Output the (X, Y) coordinate of the center of the cell containing the given text.  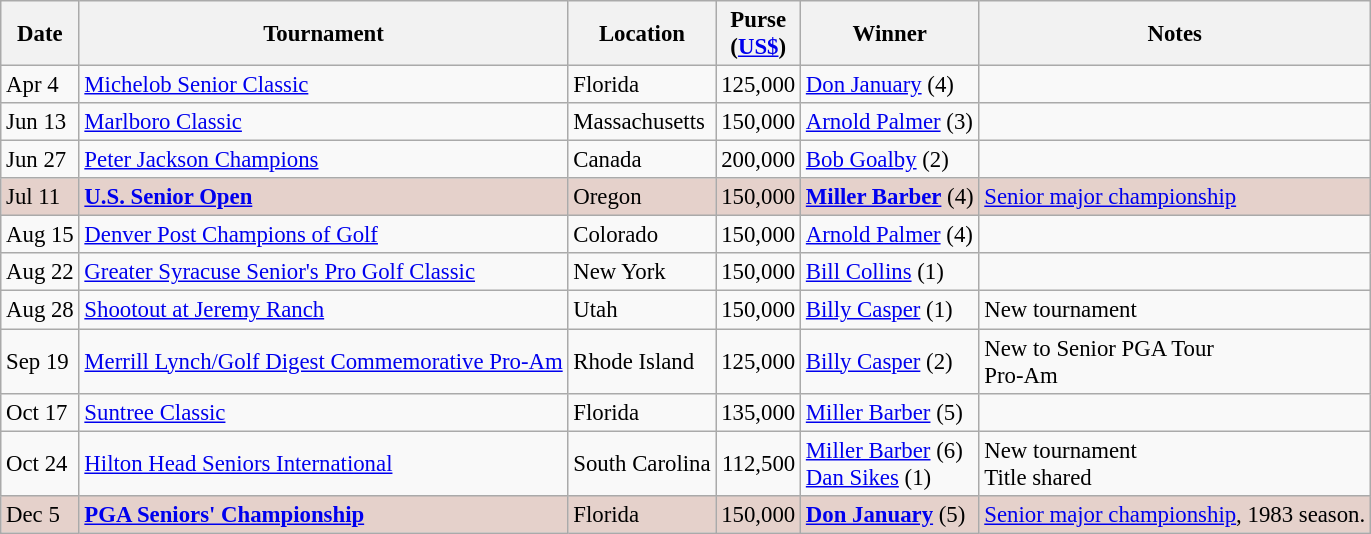
112,500 (758, 464)
Canada (642, 160)
Shootout at Jeremy Ranch (324, 310)
Arnold Palmer (4) (890, 235)
U.S. Senior Open (324, 197)
Billy Casper (2) (890, 362)
Greater Syracuse Senior's Pro Golf Classic (324, 273)
Purse(US$) (758, 34)
Oregon (642, 197)
Notes (1175, 34)
Billy Casper (1) (890, 310)
Senior major championship, 1983 season. (1175, 514)
Jun 27 (40, 160)
135,000 (758, 412)
Location (642, 34)
Apr 4 (40, 85)
New tournament (1175, 310)
Merrill Lynch/Golf Digest Commemorative Pro-Am (324, 362)
Date (40, 34)
Jun 13 (40, 122)
Senior major championship (1175, 197)
Arnold Palmer (3) (890, 122)
Aug 28 (40, 310)
New to Senior PGA TourPro-Am (1175, 362)
Bill Collins (1) (890, 273)
Aug 15 (40, 235)
Peter Jackson Champions (324, 160)
Hilton Head Seniors International (324, 464)
Jul 11 (40, 197)
Suntree Classic (324, 412)
Aug 22 (40, 273)
Marlboro Classic (324, 122)
Utah (642, 310)
Winner (890, 34)
Rhode Island (642, 362)
Tournament (324, 34)
New York (642, 273)
New tournamentTitle shared (1175, 464)
Miller Barber (5) (890, 412)
Denver Post Champions of Golf (324, 235)
200,000 (758, 160)
Bob Goalby (2) (890, 160)
Oct 24 (40, 464)
Michelob Senior Classic (324, 85)
Miller Barber (6) Dan Sikes (1) (890, 464)
South Carolina (642, 464)
Colorado (642, 235)
Oct 17 (40, 412)
Don January (5) (890, 514)
Massachusetts (642, 122)
Miller Barber (4) (890, 197)
PGA Seniors' Championship (324, 514)
Dec 5 (40, 514)
Sep 19 (40, 362)
Don January (4) (890, 85)
